Locate the cell with the specified text and output its [x, y] center coordinate. 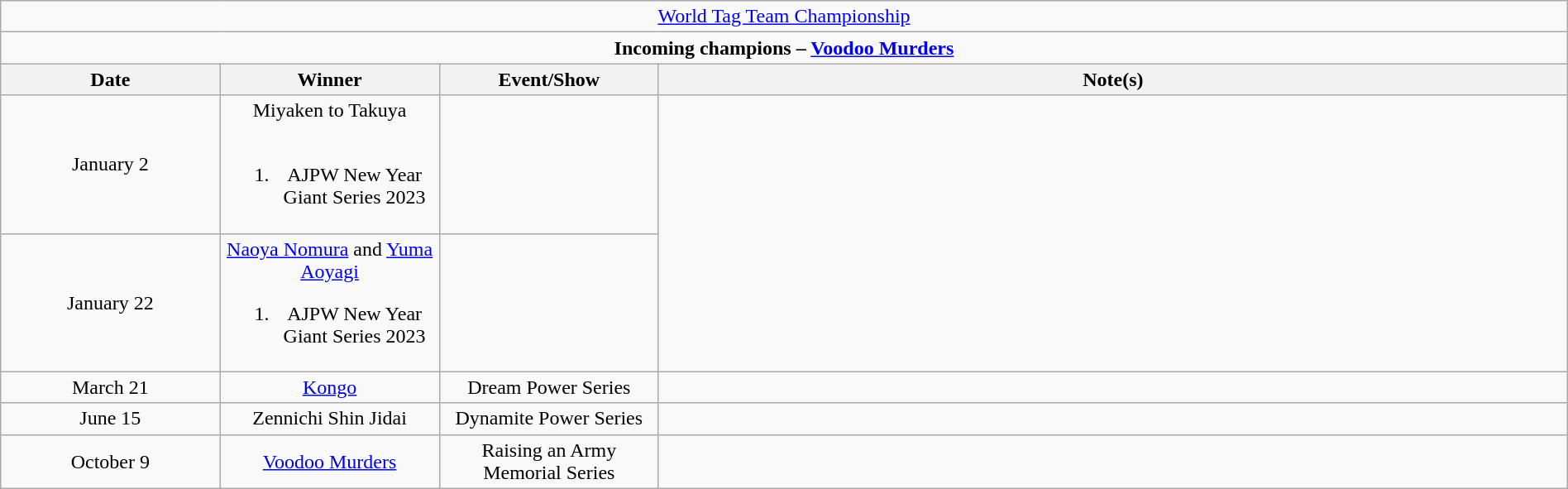
Voodoo Murders [329, 462]
Event/Show [549, 79]
Winner [329, 79]
Zennichi Shin Jidai [329, 419]
June 15 [111, 419]
Naoya Nomura and Yuma AoyagiAJPW New Year Giant Series 2023 [329, 303]
Miyaken to TakuyaAJPW New Year Giant Series 2023 [329, 164]
Kongo [329, 387]
Date [111, 79]
Incoming champions – Voodoo Murders [784, 48]
Note(s) [1113, 79]
World Tag Team Championship [784, 17]
March 21 [111, 387]
January 2 [111, 164]
Raising an Army Memorial Series [549, 462]
Dream Power Series [549, 387]
January 22 [111, 303]
Dynamite Power Series [549, 419]
October 9 [111, 462]
